Determine the [x, y] coordinate at the center of the cell enclosing the given text.  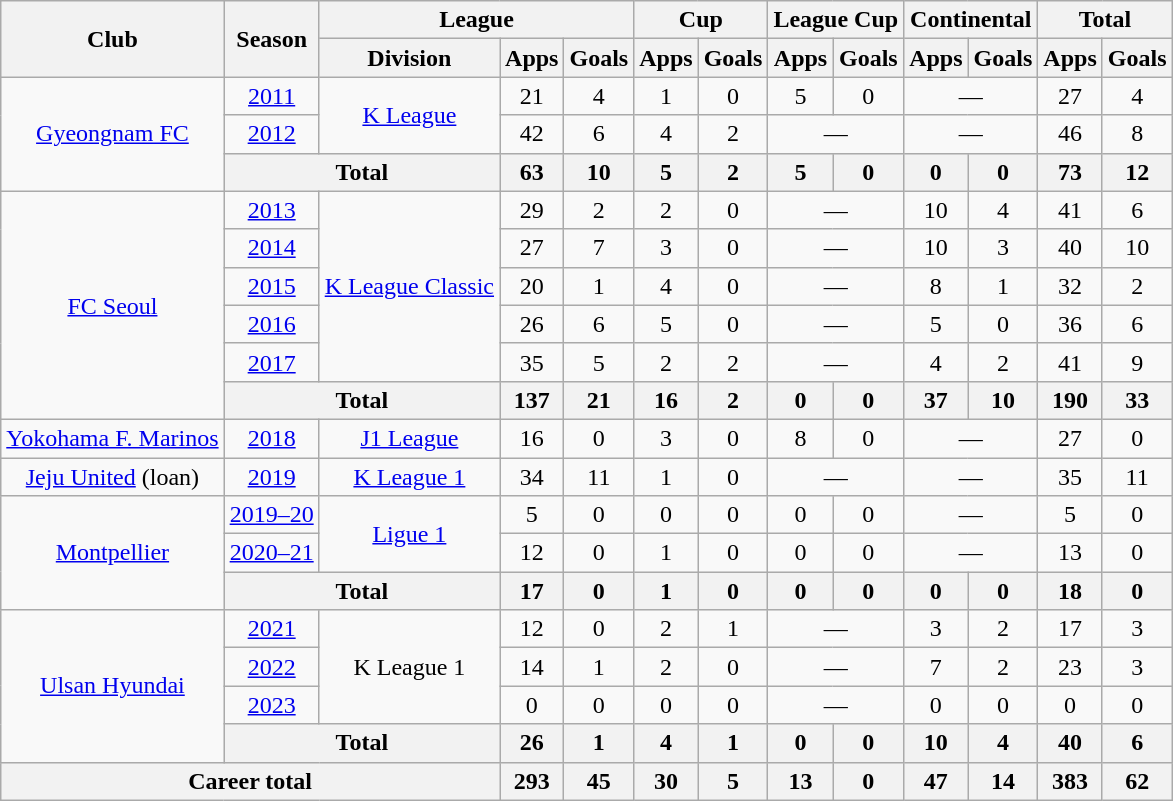
2013 [272, 210]
2016 [272, 324]
2022 [272, 667]
Gyeongnam FC [112, 134]
League [476, 20]
33 [1137, 400]
36 [1070, 324]
383 [1070, 781]
29 [532, 210]
190 [1070, 400]
Montpellier [112, 553]
34 [532, 477]
Continental [971, 20]
2019 [272, 477]
2017 [272, 362]
Yokohama F. Marinos [112, 438]
37 [936, 400]
2020–21 [272, 553]
32 [1070, 286]
FC Seoul [112, 305]
Ulsan Hyundai [112, 686]
2018 [272, 438]
2011 [272, 96]
K League Classic [409, 286]
42 [532, 134]
30 [666, 781]
Club [112, 39]
2019–20 [272, 515]
45 [599, 781]
2012 [272, 134]
2014 [272, 248]
23 [1070, 667]
20 [532, 286]
Season [272, 39]
293 [532, 781]
46 [1070, 134]
Career total [250, 781]
73 [1070, 172]
2021 [272, 629]
137 [532, 400]
47 [936, 781]
Division [409, 58]
League Cup [836, 20]
Cup [701, 20]
62 [1137, 781]
J1 League [409, 438]
63 [532, 172]
Jeju United (loan) [112, 477]
18 [1070, 591]
9 [1137, 362]
K League [409, 115]
Ligue 1 [409, 534]
2015 [272, 286]
2023 [272, 705]
